Scan for the cell matching the given text and deliver its (x, y) coordinate at center. 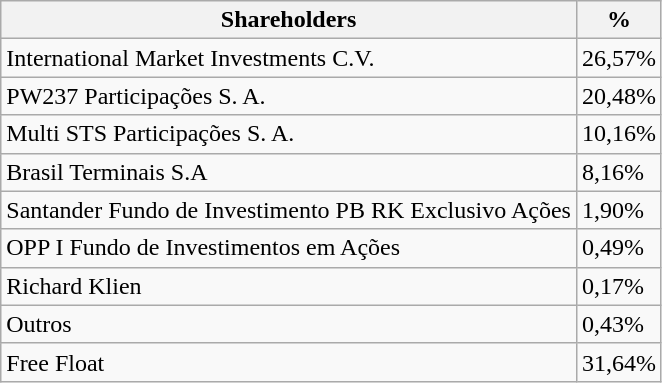
8,16% (618, 172)
1,90% (618, 210)
% (618, 20)
0,17% (618, 286)
26,57% (618, 58)
Shareholders (289, 20)
PW237 Participações S. A. (289, 96)
0,49% (618, 248)
10,16% (618, 134)
31,64% (618, 362)
20,48% (618, 96)
Brasil Terminais S.A (289, 172)
OPP I Fundo de Investimentos em Ações (289, 248)
Richard Klien (289, 286)
Free Float (289, 362)
0,43% (618, 324)
Multi STS Participações S. A. (289, 134)
International Market Investments C.V. (289, 58)
Santander Fundo de Investimento PB RK Exclusivo Ações (289, 210)
Outros (289, 324)
